Capture the cell that displays the provided text and extract its [x, y] central coordinate. 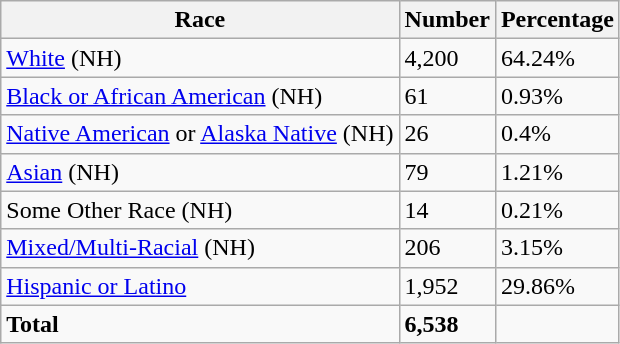
3.15% [557, 248]
0.21% [557, 210]
6,538 [447, 324]
64.24% [557, 58]
Number [447, 20]
206 [447, 248]
Percentage [557, 20]
61 [447, 96]
1.21% [557, 172]
Native American or Alaska Native (NH) [200, 134]
Some Other Race (NH) [200, 210]
26 [447, 134]
4,200 [447, 58]
0.4% [557, 134]
Black or African American (NH) [200, 96]
Race [200, 20]
Asian (NH) [200, 172]
29.86% [557, 286]
79 [447, 172]
14 [447, 210]
0.93% [557, 96]
Hispanic or Latino [200, 286]
Mixed/Multi-Racial (NH) [200, 248]
1,952 [447, 286]
White (NH) [200, 58]
Total [200, 324]
